Return the (X, Y) coordinate for the center point of the cell that contains the specified text.  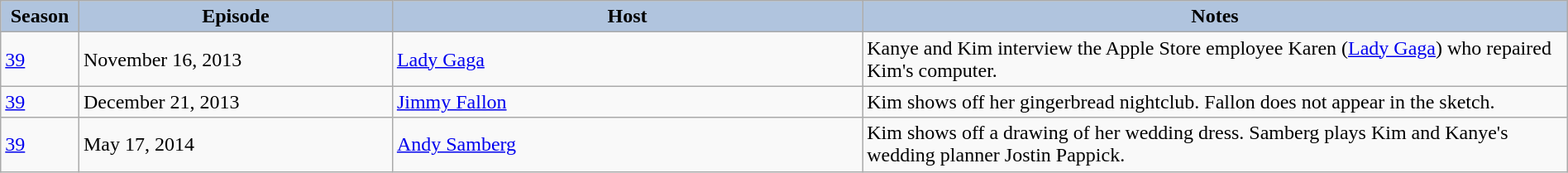
December 21, 2013 (235, 102)
May 17, 2014 (235, 144)
Jimmy Fallon (627, 102)
Kanye and Kim interview the Apple Store employee Karen (Lady Gaga) who repaired Kim's computer. (1216, 60)
Andy Samberg (627, 144)
Lady Gaga (627, 60)
Season (40, 17)
Notes (1216, 17)
November 16, 2013 (235, 60)
Host (627, 17)
Kim shows off a drawing of her wedding dress. Samberg plays Kim and Kanye's wedding planner Jostin Pappick. (1216, 144)
Kim shows off her gingerbread nightclub. Fallon does not appear in the sketch. (1216, 102)
Episode (235, 17)
